Return [x, y] of the center of cell containing provided text 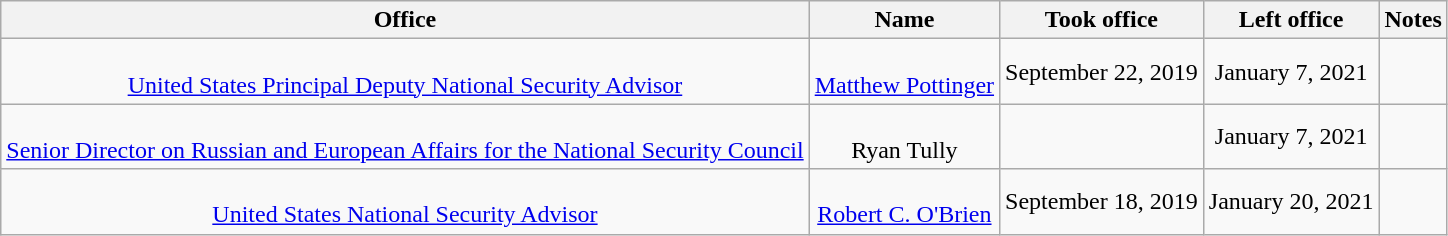
September 22, 2019 [1102, 72]
Left office [1291, 20]
January 20, 2021 [1291, 202]
United States Principal Deputy National Security Advisor [405, 72]
Senior Director on Russian and European Affairs for the National Security Council [405, 136]
Matthew Pottinger [904, 72]
Office [405, 20]
United States National Security Advisor [405, 202]
Took office [1102, 20]
Robert C. O'Brien [904, 202]
Name [904, 20]
September 18, 2019 [1102, 202]
Notes [1413, 20]
Ryan Tully [904, 136]
